Capture the cell that displays the provided text and extract its [x, y] central coordinate. 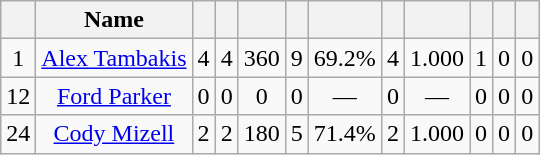
24 [18, 134]
5 [296, 134]
71.4% [344, 134]
9 [296, 58]
Name [114, 20]
Alex Tambakis [114, 58]
69.2% [344, 58]
180 [262, 134]
12 [18, 96]
Cody Mizell [114, 134]
Ford Parker [114, 96]
360 [262, 58]
